Identify which cell holds the provided text, then report its [x, y] central coordinate. 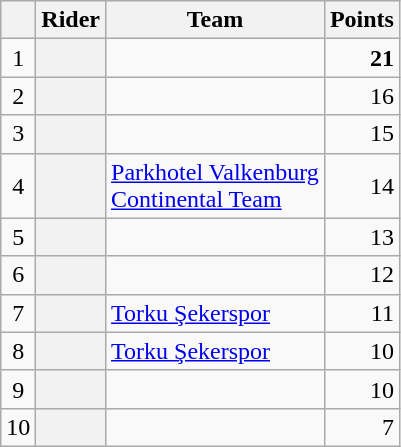
Parkhotel ValkenburgContinental Team [216, 186]
14 [362, 186]
21 [362, 58]
15 [362, 134]
Rider [71, 20]
8 [18, 351]
4 [18, 186]
13 [362, 237]
5 [18, 237]
9 [18, 389]
16 [362, 96]
11 [362, 313]
Team [216, 20]
6 [18, 275]
12 [362, 275]
Points [362, 20]
2 [18, 96]
3 [18, 134]
1 [18, 58]
